Identify which cell holds the provided text, then report its [x, y] central coordinate. 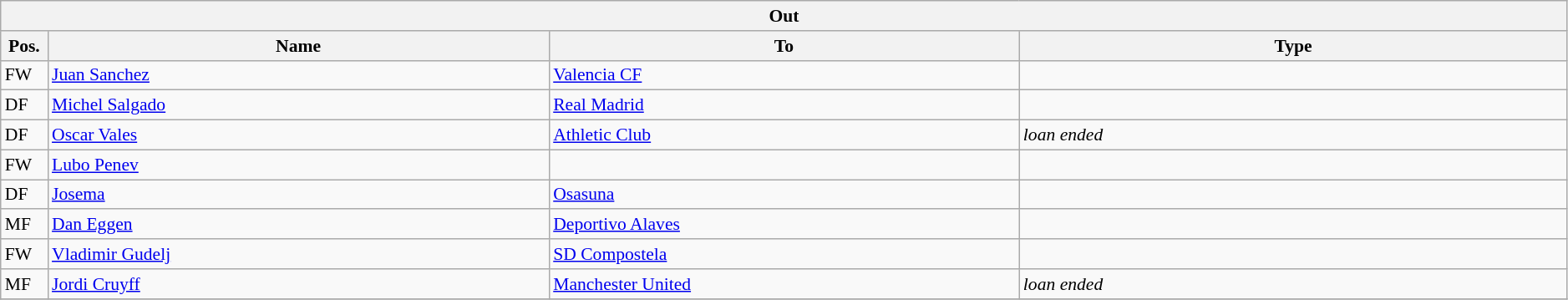
Manchester United [784, 284]
Josema [298, 195]
Real Madrid [784, 105]
Osasuna [784, 195]
Jordi Cruyff [298, 284]
Juan Sanchez [298, 75]
Vladimir Gudelj [298, 254]
Dan Eggen [298, 225]
Lubo Penev [298, 165]
Pos. [24, 46]
Deportivo Alaves [784, 225]
To [784, 46]
Oscar Vales [298, 135]
SD Compostela [784, 254]
Athletic Club [784, 135]
Out [784, 16]
Type [1293, 46]
Michel Salgado [298, 105]
Name [298, 46]
Valencia CF [784, 75]
